Provide the (X, Y) coordinate of the cell's center where the given text is located.  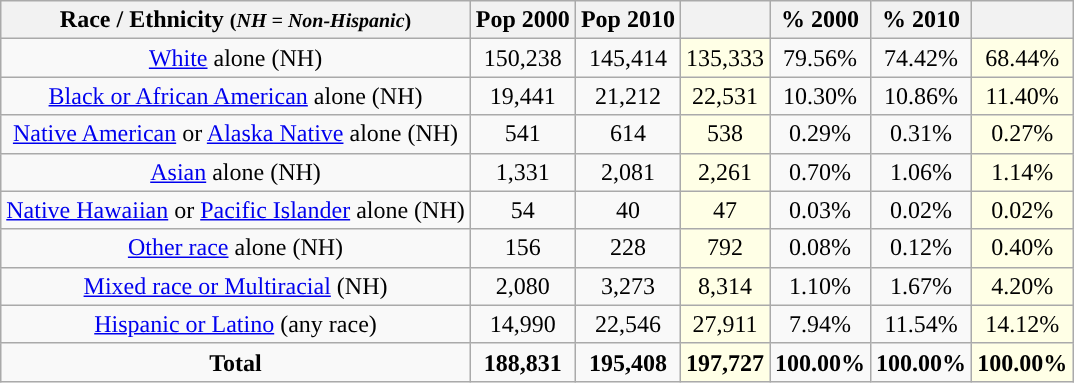
14,990 (522, 324)
White alone (NH) (236, 58)
4.20% (1022, 286)
0.27% (1022, 134)
538 (724, 134)
% 2010 (922, 20)
1.06% (922, 172)
79.56% (820, 58)
1.67% (922, 286)
1.14% (1022, 172)
614 (628, 134)
541 (522, 134)
156 (522, 248)
Native Hawaiian or Pacific Islander alone (NH) (236, 210)
27,911 (724, 324)
145,414 (628, 58)
188,831 (522, 362)
2,261 (724, 172)
54 (522, 210)
228 (628, 248)
0.03% (820, 210)
197,727 (724, 362)
0.31% (922, 134)
Black or African American alone (NH) (236, 96)
2,080 (522, 286)
74.42% (922, 58)
22,546 (628, 324)
Race / Ethnicity (NH = Non-Hispanic) (236, 20)
195,408 (628, 362)
135,333 (724, 58)
21,212 (628, 96)
22,531 (724, 96)
Other race alone (NH) (236, 248)
11.40% (1022, 96)
68.44% (1022, 58)
0.12% (922, 248)
14.12% (1022, 324)
10.30% (820, 96)
Asian alone (NH) (236, 172)
Total (236, 362)
0.70% (820, 172)
Pop 2010 (628, 20)
Mixed race or Multiracial (NH) (236, 286)
8,314 (724, 286)
150,238 (522, 58)
Hispanic or Latino (any race) (236, 324)
0.29% (820, 134)
1.10% (820, 286)
0.40% (1022, 248)
3,273 (628, 286)
0.08% (820, 248)
2,081 (628, 172)
792 (724, 248)
7.94% (820, 324)
% 2000 (820, 20)
47 (724, 210)
Pop 2000 (522, 20)
40 (628, 210)
Native American or Alaska Native alone (NH) (236, 134)
10.86% (922, 96)
1,331 (522, 172)
19,441 (522, 96)
11.54% (922, 324)
